Detect which cell encompasses the target text, then output its (x, y) center coordinate. 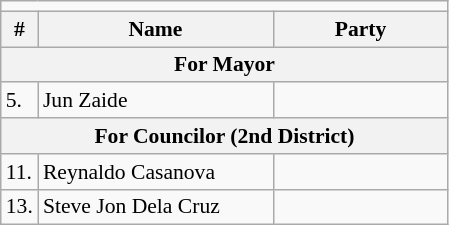
13. (20, 207)
Party (360, 29)
Reynaldo Casanova (156, 172)
Steve Jon Dela Cruz (156, 207)
For Mayor (224, 65)
Name (156, 29)
# (20, 29)
11. (20, 172)
5. (20, 101)
For Councilor (2nd District) (224, 136)
Jun Zaide (156, 101)
